For the text-containing cell, return its midpoint in [x, y] coordinate format. 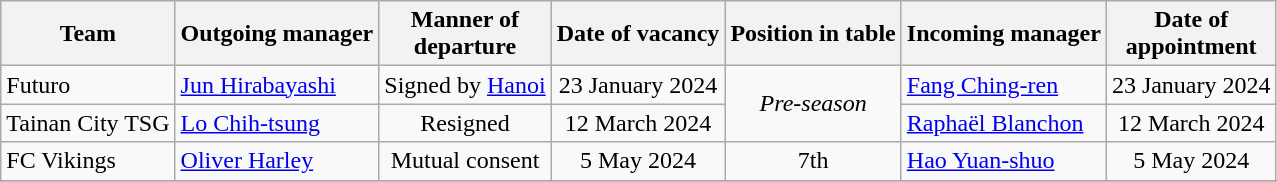
Hao Yuan-shuo [1004, 161]
Oliver Harley [277, 161]
Mutual consent [465, 161]
FC Vikings [88, 161]
Tainan City TSG [88, 123]
Resigned [465, 123]
Incoming manager [1004, 34]
Raphaël Blanchon [1004, 123]
Pre-season [813, 104]
Date ofappointment [1191, 34]
Outgoing manager [277, 34]
Signed by Hanoi [465, 85]
7th [813, 161]
Position in table [813, 34]
Team [88, 34]
Manner ofdeparture [465, 34]
Date of vacancy [638, 34]
Lo Chih-tsung [277, 123]
Futuro [88, 85]
Fang Ching-ren [1004, 85]
Jun Hirabayashi [277, 85]
